Return (x, y) of the center of cell containing provided text 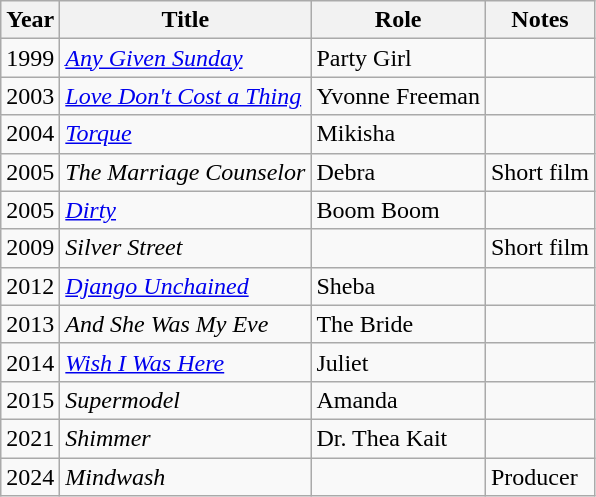
Yvonne Freeman (398, 96)
2015 (30, 400)
Torque (186, 134)
Party Girl (398, 58)
Sheba (398, 286)
1999 (30, 58)
Love Don't Cost a Thing (186, 96)
Role (398, 20)
Title (186, 20)
Silver Street (186, 248)
The Bride (398, 324)
2013 (30, 324)
2021 (30, 438)
2003 (30, 96)
Debra (398, 172)
The Marriage Counselor (186, 172)
Juliet (398, 362)
Notes (540, 20)
2004 (30, 134)
Mindwash (186, 477)
Dr. Thea Kait (398, 438)
Any Given Sunday (186, 58)
2012 (30, 286)
Mikisha (398, 134)
Dirty (186, 210)
2024 (30, 477)
Shimmer (186, 438)
Boom Boom (398, 210)
And She Was My Eve (186, 324)
Producer (540, 477)
Django Unchained (186, 286)
2014 (30, 362)
Amanda (398, 400)
Wish I Was Here (186, 362)
Supermodel (186, 400)
2009 (30, 248)
Year (30, 20)
